For the text-containing cell, return its midpoint in (X, Y) coordinate format. 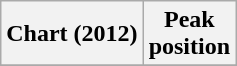
Chart (2012) (72, 34)
Peakposition (189, 34)
